Locate the cell with the specified text and output its (x, y) center coordinate. 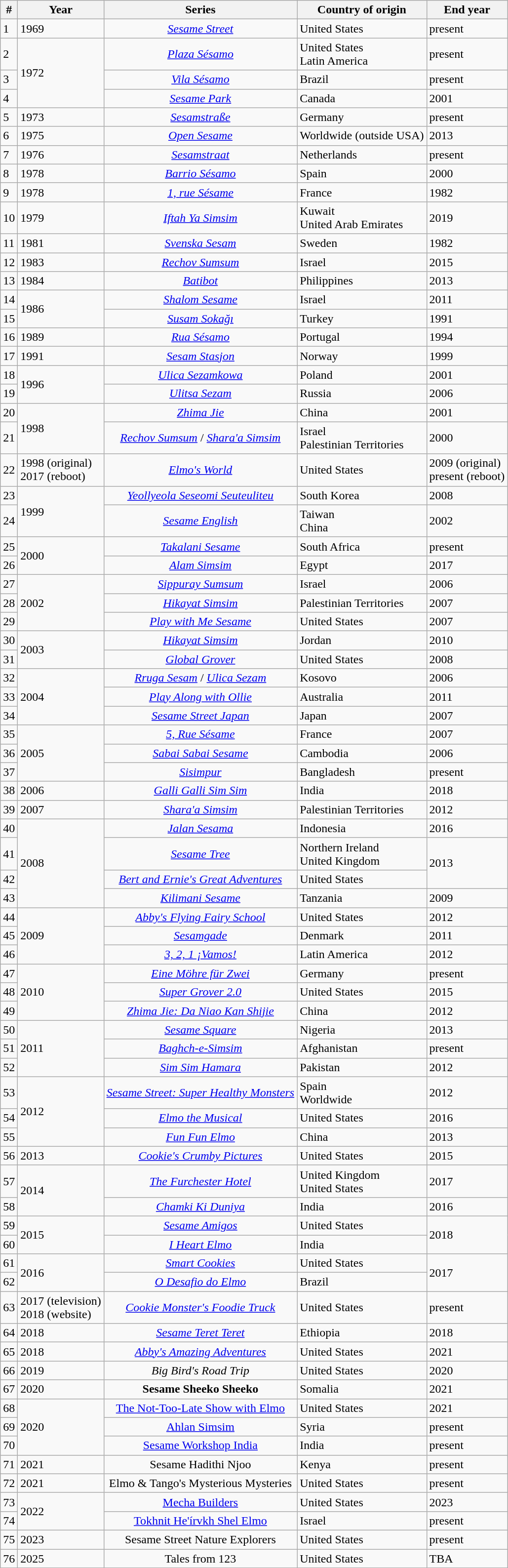
Iftah Ya Simsim (200, 217)
1986 (61, 309)
18 (9, 375)
Cookie Monster's Foodie Truck (200, 1308)
9 (9, 192)
Tanzania (362, 898)
Mecha Builders (200, 1502)
Zhima Jie: Da Niao Kan Shijie (200, 1011)
Northern IrelandUnited Kingdom (362, 853)
Shara'a Simsim (200, 809)
Open Sesame (200, 136)
Canada (362, 98)
21 (9, 438)
Eine Möhre für Zwei (200, 973)
Sesamstraße (200, 117)
2004 (61, 697)
14 (9, 300)
1 (9, 29)
Play Along with Ollie (200, 697)
71 (9, 1464)
48 (9, 992)
Sim Sim Hamara (200, 1067)
30 (9, 641)
32 (9, 678)
Barrio Sésamo (200, 173)
Sesame Square (200, 1030)
6 (9, 136)
1975 (61, 136)
Kilimani Sesame (200, 898)
1996 (61, 384)
Ethiopia (362, 1333)
Baghch-e-Simsim (200, 1048)
Indonesia (362, 828)
59 (9, 1225)
Super Grover 2.0 (200, 992)
17 (9, 356)
Sesame Street: Super Healthy Monsters (200, 1092)
Spain (362, 173)
64 (9, 1333)
Vila Sésamo (200, 80)
31 (9, 659)
66 (9, 1370)
61 (9, 1263)
Yeollyeola Seseomi Seuteuliteu (200, 495)
Sweden (362, 243)
5, Rue Sésame (200, 734)
Sesame Street Nature Explorers (200, 1539)
57 (9, 1181)
Somalia (362, 1389)
69 (9, 1427)
28 (9, 603)
Sesame Street (200, 29)
The Not-Too-Late Show with Elmo (200, 1408)
4 (9, 98)
2025 (61, 1558)
Sesame Hadithi Njoo (200, 1464)
7 (9, 155)
3 (9, 80)
53 (9, 1092)
Tokhnit He'írvkh Shel Elmo (200, 1521)
Japan (362, 716)
67 (9, 1389)
63 (9, 1308)
Sesam Stasjon (200, 356)
40 (9, 828)
Netherlands (362, 155)
Kenya (362, 1464)
Abby's Flying Fairy School (200, 917)
1976 (61, 155)
Tales from 123 (200, 1558)
73 (9, 1502)
Play with Me Sesame (200, 622)
Poland (362, 375)
Worldwide (outside USA) (362, 136)
Turkey (362, 319)
Elmo the Musical (200, 1118)
Sesame Street Japan (200, 716)
United StatesLatin America (362, 54)
Bangladesh (362, 772)
39 (9, 809)
Zhima Jie (200, 412)
Plaza Sésamo (200, 54)
Ulica Sezamkowa (200, 375)
2017 (television)2018 (website) (61, 1308)
29 (9, 622)
Sesame Workshop India (200, 1446)
41 (9, 853)
42 (9, 879)
1984 (61, 281)
54 (9, 1118)
1969 (61, 29)
Batibot (200, 281)
35 (9, 734)
Sesame Amigos (200, 1225)
Elmo & Tango's Mysterious Mysteries (200, 1483)
43 (9, 898)
Country of origin (362, 10)
24 (9, 521)
20 (9, 412)
Sabai Sabai Sesame (200, 753)
Abby's Amazing Adventures (200, 1352)
70 (9, 1446)
75 (9, 1539)
1998 (61, 429)
68 (9, 1408)
Global Grover (200, 659)
72 (9, 1483)
Rechov Sumsum / Shara'a Simsim (200, 438)
Syria (362, 1427)
46 (9, 955)
10 (9, 217)
Fun Fun Elmo (200, 1137)
Shalom Sesame (200, 300)
The Furchester Hotel (200, 1181)
44 (9, 917)
South Korea (362, 495)
8 (9, 173)
56 (9, 1156)
74 (9, 1521)
Sesame Teret Teret (200, 1333)
51 (9, 1048)
58 (9, 1206)
Jalan Sesama (200, 828)
Jordan (362, 641)
United KingdomUnited States (362, 1181)
Smart Cookies (200, 1263)
Takalani Sesame (200, 546)
Alam Simsim (200, 565)
Sippuray Sumsum (200, 584)
South Africa (362, 546)
Chamki Ki Duniya (200, 1206)
I Heart Elmo (200, 1244)
25 (9, 546)
KuwaitUnited Arab Emirates (362, 217)
45 (9, 936)
Sesame Sheeko Sheeko (200, 1389)
19 (9, 394)
Cookie's Crumby Pictures (200, 1156)
5 (9, 117)
1989 (61, 337)
Philippines (362, 281)
Pakistan (362, 1067)
11 (9, 243)
2014 (61, 1190)
13 (9, 281)
1983 (61, 262)
Elmo's World (200, 470)
Cambodia (362, 753)
2 (9, 54)
End year (467, 10)
Norway (362, 356)
37 (9, 772)
23 (9, 495)
34 (9, 716)
Denmark (362, 936)
36 (9, 753)
50 (9, 1030)
# (9, 10)
1973 (61, 117)
49 (9, 1011)
52 (9, 1067)
2003 (61, 650)
O Desafio do Elmo (200, 1282)
Kosovo (362, 678)
3, 2, 1 ¡Vamos! (200, 955)
60 (9, 1244)
IsraelPalestinian Territories (362, 438)
TBA (467, 1558)
Sisimpur (200, 772)
Galli Galli Sim Sim (200, 791)
15 (9, 319)
65 (9, 1352)
26 (9, 565)
1979 (61, 217)
Ulitsa Sezam (200, 394)
Bert and Ernie's Great Adventures (200, 879)
2005 (61, 753)
Afghanistan (362, 1048)
Year (61, 10)
Susam Sokağı (200, 319)
Egypt (362, 565)
Sesamstraat (200, 155)
2022 (61, 1511)
47 (9, 973)
Nigeria (362, 1030)
Sesamgade (200, 936)
2009 (original)present (reboot) (467, 470)
Big Bird's Road Trip (200, 1370)
Svenska Sesam (200, 243)
33 (9, 697)
Sesame Park (200, 98)
Sesame Tree (200, 853)
Rruga Sesam / Ulica Sezam (200, 678)
TaiwanChina (362, 521)
38 (9, 791)
Latin America (362, 955)
SpainWorldwide (362, 1092)
Sesame English (200, 521)
62 (9, 1282)
1972 (61, 73)
Series (200, 10)
1994 (467, 337)
Rua Sésamo (200, 337)
Rechov Sumsum (200, 262)
27 (9, 584)
1998 (original)2017 (reboot) (61, 470)
1981 (61, 243)
1, rue Sésame (200, 192)
Russia (362, 394)
Australia (362, 697)
Ahlan Simsim (200, 1427)
16 (9, 337)
55 (9, 1137)
Portugal (362, 337)
12 (9, 262)
76 (9, 1558)
22 (9, 470)
